Find where the given text appears and provide that cell's center as (X, Y) coordinate. 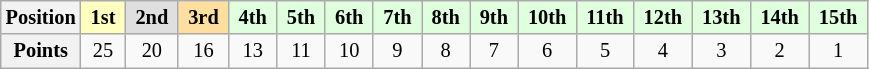
11 (301, 51)
13th (721, 17)
4th (253, 17)
11th (604, 17)
7th (397, 17)
9 (397, 51)
8th (446, 17)
3rd (203, 17)
Position (41, 17)
20 (152, 51)
12th (663, 17)
Points (41, 51)
16 (203, 51)
14th (779, 17)
5th (301, 17)
5 (604, 51)
25 (104, 51)
7 (494, 51)
4 (663, 51)
2nd (152, 17)
6 (547, 51)
3 (721, 51)
1 (838, 51)
10 (349, 51)
13 (253, 51)
9th (494, 17)
2 (779, 51)
15th (838, 17)
10th (547, 17)
6th (349, 17)
8 (446, 51)
1st (104, 17)
